For the text-containing cell, return its midpoint in [x, y] coordinate format. 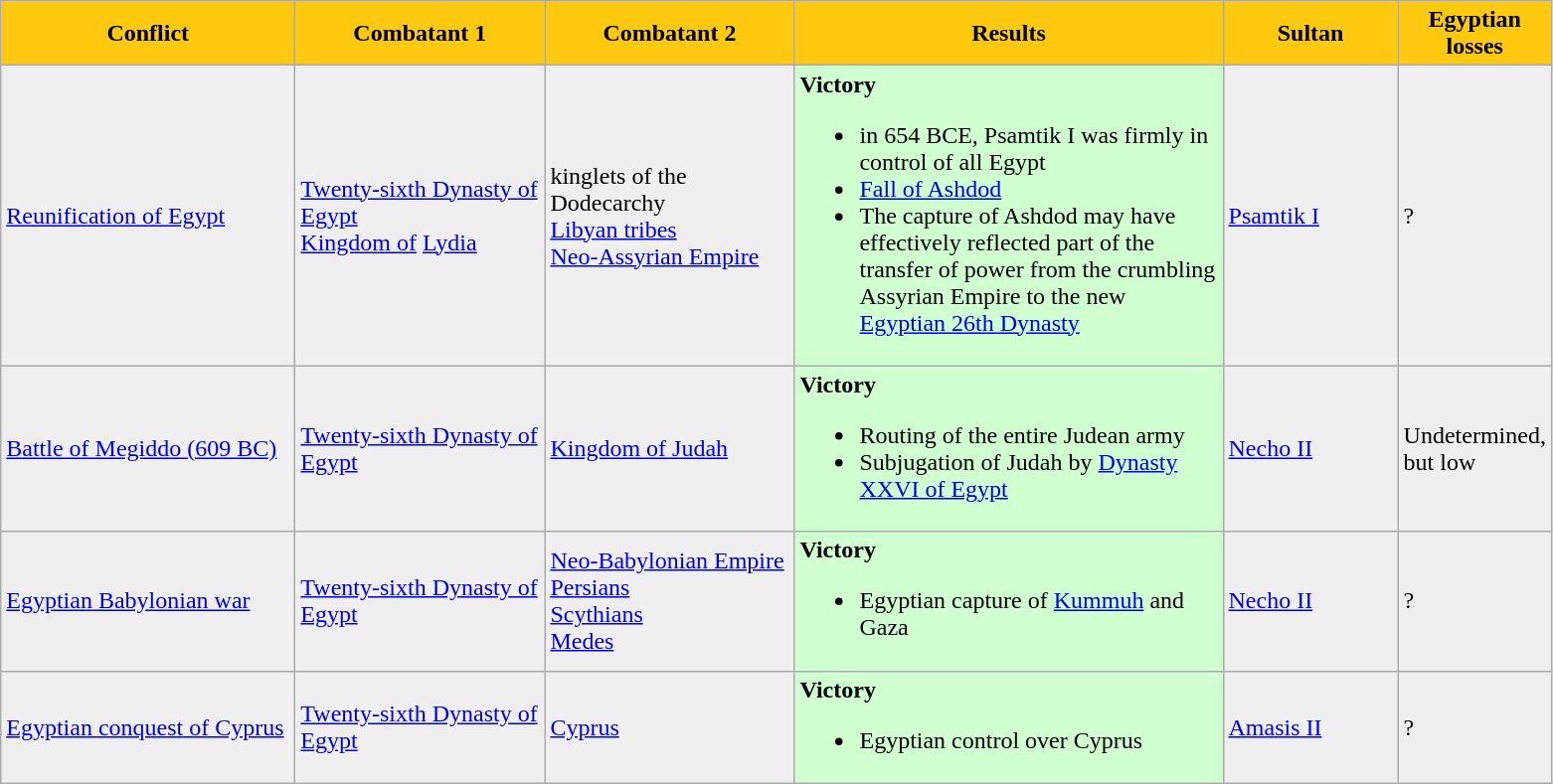
Neo-Babylonian EmpirePersiansScythiansMedes [670, 601]
VictoryEgyptian control over Cyprus [1008, 727]
Amasis II [1310, 727]
Egyptian Babylonian war [148, 601]
kinglets of the DodecarchyLibyan tribesNeo-Assyrian Empire [670, 216]
Battle of Megiddo (609 BC) [148, 449]
Sultan [1310, 34]
Psamtik I [1310, 216]
Conflict [148, 34]
Kingdom of Judah [670, 449]
Egyptianlosses [1474, 34]
Combatant 2 [670, 34]
Twenty-sixth Dynasty of EgyptKingdom of Lydia [420, 216]
Cyprus [670, 727]
Reunification of Egypt [148, 216]
Combatant 1 [420, 34]
Undetermined, but low [1474, 449]
Results [1008, 34]
VictoryRouting of the entire Judean armySubjugation of Judah by Dynasty XXVI of Egypt [1008, 449]
Egyptian conquest of Cyprus [148, 727]
VictoryEgyptian capture of Kummuh and Gaza [1008, 601]
